Identify which cell holds the provided text, then report its (X, Y) central coordinate. 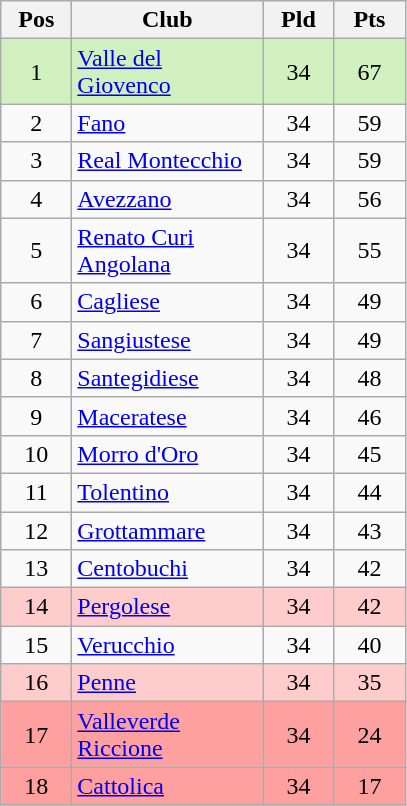
Tolentino (168, 492)
8 (36, 378)
10 (36, 454)
Santegidiese (168, 378)
Valleverde Riccione (168, 734)
48 (370, 378)
Avezzano (168, 199)
46 (370, 416)
16 (36, 683)
Morro d'Oro (168, 454)
Club (168, 20)
Pld (298, 20)
Centobuchi (168, 569)
56 (370, 199)
45 (370, 454)
Cagliese (168, 302)
12 (36, 531)
11 (36, 492)
43 (370, 531)
67 (370, 72)
Cattolica (168, 786)
Grottammare (168, 531)
24 (370, 734)
44 (370, 492)
2 (36, 123)
Verucchio (168, 645)
Pos (36, 20)
Maceratese (168, 416)
9 (36, 416)
7 (36, 340)
4 (36, 199)
14 (36, 607)
Real Montecchio (168, 161)
55 (370, 250)
Pts (370, 20)
35 (370, 683)
18 (36, 786)
1 (36, 72)
Pergolese (168, 607)
Penne (168, 683)
6 (36, 302)
Sangiustese (168, 340)
5 (36, 250)
3 (36, 161)
15 (36, 645)
40 (370, 645)
Fano (168, 123)
Valle del Giovenco (168, 72)
Renato Curi Angolana (168, 250)
13 (36, 569)
